Extract the [x, y] coordinate from the center of the cell holding the provided text.  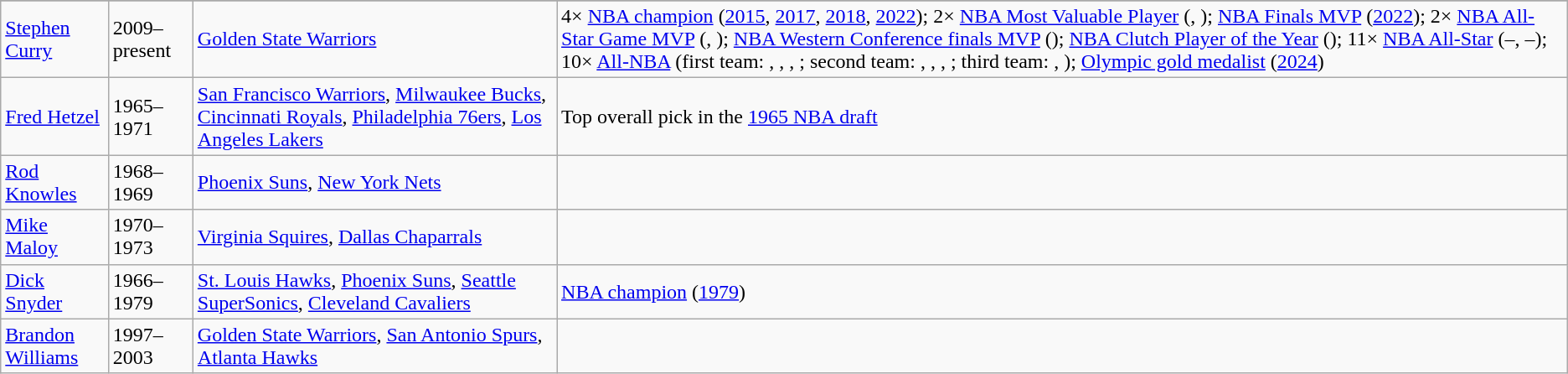
1965–1971 [151, 117]
Rod Knowles [55, 183]
Phoenix Suns, New York Nets [374, 183]
1968–1969 [151, 183]
Dick Snyder [55, 292]
1997–2003 [151, 345]
Mike Maloy [55, 236]
St. Louis Hawks, Phoenix Suns, Seattle SuperSonics, Cleveland Cavaliers [374, 292]
Golden State Warriors [374, 39]
1966–1979 [151, 292]
NBA champion (1979) [1062, 292]
Golden State Warriors, San Antonio Spurs, Atlanta Hawks [374, 345]
Top overall pick in the 1965 NBA draft [1062, 117]
San Francisco Warriors, Milwaukee Bucks, Cincinnati Royals, Philadelphia 76ers, Los Angeles Lakers [374, 117]
Stephen Curry [55, 39]
Brandon Williams [55, 345]
2009–present [151, 39]
1970–1973 [151, 236]
Virginia Squires, Dallas Chaparrals [374, 236]
Fred Hetzel [55, 117]
